From the cell containing the given text, extract its center point as (X, Y) coordinate. 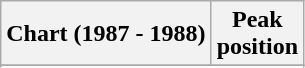
Chart (1987 - 1988) (106, 34)
Peakposition (257, 34)
